From the cell containing the given text, extract its center point as (X, Y) coordinate. 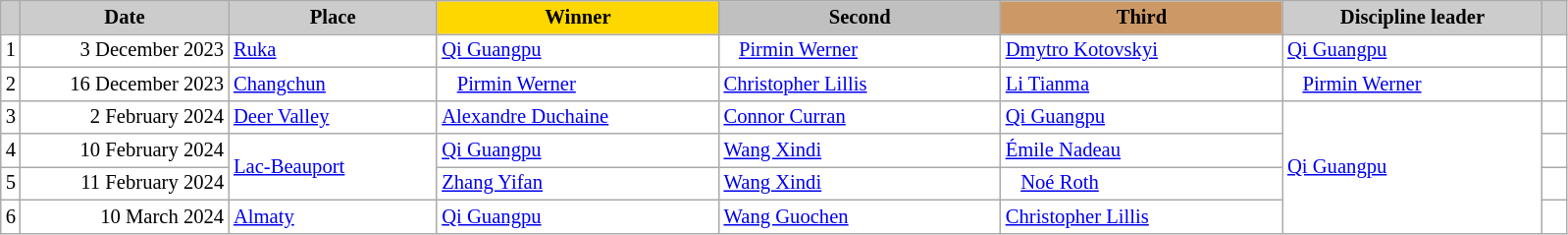
Noé Roth (1142, 183)
Wang Guochen (860, 216)
Third (1142, 17)
Alexandre Duchaine (577, 117)
Place (333, 17)
Zhang Yifan (577, 183)
10 February 2024 (125, 150)
Almaty (333, 216)
10 March 2024 (125, 216)
Connor Curran (860, 117)
Changchun (333, 84)
Lac-Beauport (333, 167)
Dmytro Kotovskyi (1142, 50)
3 December 2023 (125, 50)
Date (125, 17)
16 December 2023 (125, 84)
4 (11, 150)
Émile Nadeau (1142, 150)
11 February 2024 (125, 183)
2 February 2024 (125, 117)
3 (11, 117)
6 (11, 216)
5 (11, 183)
1 (11, 50)
Winner (577, 17)
Li Tianma (1142, 84)
Deer Valley (333, 117)
Ruka (333, 50)
Second (860, 17)
2 (11, 84)
Discipline leader (1413, 17)
